Search for the cell housing the specified text and yield its [X, Y] center coordinate. 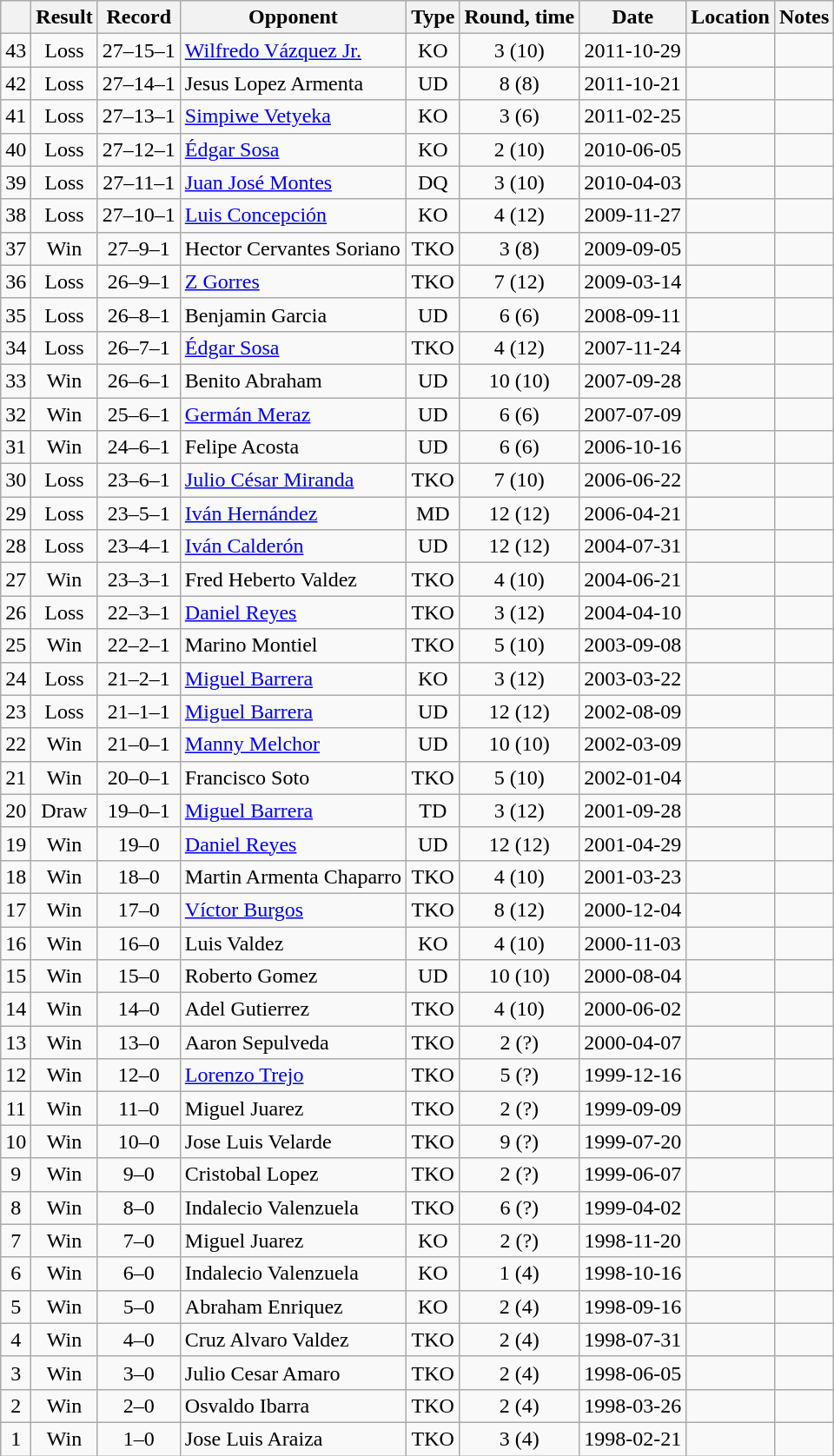
32 [16, 414]
5 (?) [520, 1075]
Aaron Sepulveda [293, 1042]
27–12–1 [139, 149]
15 [16, 976]
2011-02-25 [632, 116]
2008-09-11 [632, 314]
Felipe Acosta [293, 447]
24–6–1 [139, 447]
27 [16, 579]
26–8–1 [139, 314]
39 [16, 182]
Lorenzo Trejo [293, 1075]
Roberto Gomez [293, 976]
1998-03-26 [632, 1406]
7 (10) [520, 480]
2002-03-09 [632, 745]
1998-06-05 [632, 1373]
19–0 [139, 844]
37 [16, 248]
20 [16, 811]
Marino Montiel [293, 645]
33 [16, 381]
1998-02-21 [632, 1439]
Adel Gutierrez [293, 1009]
3 [16, 1373]
Juan José Montes [293, 182]
2002-08-09 [632, 711]
Type [433, 17]
20–0–1 [139, 778]
Simpiwe Vetyeka [293, 116]
22 [16, 745]
1999-07-20 [632, 1142]
Cruz Alvaro Valdez [293, 1340]
1999-06-07 [632, 1175]
8 [16, 1208]
21 [16, 778]
26–6–1 [139, 381]
3–0 [139, 1373]
2006-06-22 [632, 480]
21–2–1 [139, 678]
42 [16, 83]
18 [16, 877]
29 [16, 513]
17 [16, 910]
Osvaldo Ibarra [293, 1406]
1998-11-20 [632, 1241]
7 (12) [520, 281]
Manny Melchor [293, 745]
2004-07-31 [632, 546]
6–0 [139, 1274]
9 [16, 1175]
Luis Valdez [293, 943]
2000-06-02 [632, 1009]
22–3–1 [139, 612]
2 [16, 1406]
Notes [804, 17]
27–15–1 [139, 50]
2010-06-05 [632, 149]
2007-11-24 [632, 347]
6 [16, 1274]
2006-10-16 [632, 447]
2000-12-04 [632, 910]
Location [731, 17]
Jose Luis Velarde [293, 1142]
2000-04-07 [632, 1042]
Francisco Soto [293, 778]
Julio César Miranda [293, 480]
2001-04-29 [632, 844]
2003-03-22 [632, 678]
Germán Meraz [293, 414]
2007-07-09 [632, 414]
2011-10-29 [632, 50]
DQ [433, 182]
Iván Calderón [293, 546]
40 [16, 149]
Result [64, 17]
27–13–1 [139, 116]
2010-04-03 [632, 182]
16 [16, 943]
2001-09-28 [632, 811]
2003-09-08 [632, 645]
3 (4) [520, 1439]
2009-03-14 [632, 281]
1998-09-16 [632, 1307]
Martin Armenta Chaparro [293, 877]
1999-04-02 [632, 1208]
23 [16, 711]
TD [433, 811]
4 [16, 1340]
26–7–1 [139, 347]
Jesus Lopez Armenta [293, 83]
10–0 [139, 1142]
2002-01-04 [632, 778]
7–0 [139, 1241]
6 (?) [520, 1208]
Date [632, 17]
8–0 [139, 1208]
4–0 [139, 1340]
34 [16, 347]
27–10–1 [139, 215]
2001-03-23 [632, 877]
35 [16, 314]
12 [16, 1075]
Wilfredo Vázquez Jr. [293, 50]
11–0 [139, 1109]
MD [433, 513]
24 [16, 678]
Fred Heberto Valdez [293, 579]
13–0 [139, 1042]
2004-06-21 [632, 579]
1 [16, 1439]
1–0 [139, 1439]
2000-11-03 [632, 943]
2–0 [139, 1406]
30 [16, 480]
Benjamin Garcia [293, 314]
3 (6) [520, 116]
Z Gorres [293, 281]
2009-11-27 [632, 215]
2007-09-28 [632, 381]
Jose Luis Araiza [293, 1439]
Record [139, 17]
9–0 [139, 1175]
2006-04-21 [632, 513]
5–0 [139, 1307]
1999-12-16 [632, 1075]
Draw [64, 811]
14 [16, 1009]
16–0 [139, 943]
2 (10) [520, 149]
26 [16, 612]
19–0–1 [139, 811]
23–5–1 [139, 513]
36 [16, 281]
38 [16, 215]
21–0–1 [139, 745]
2000-08-04 [632, 976]
2004-04-10 [632, 612]
21–1–1 [139, 711]
8 (12) [520, 910]
12–0 [139, 1075]
3 (8) [520, 248]
25 [16, 645]
Benito Abraham [293, 381]
1 (4) [520, 1274]
1998-10-16 [632, 1274]
27–14–1 [139, 83]
Opponent [293, 17]
Round, time [520, 17]
1998-07-31 [632, 1340]
28 [16, 546]
41 [16, 116]
7 [16, 1241]
2011-10-21 [632, 83]
43 [16, 50]
13 [16, 1042]
1999-09-09 [632, 1109]
19 [16, 844]
9 (?) [520, 1142]
15–0 [139, 976]
8 (8) [520, 83]
23–3–1 [139, 579]
18–0 [139, 877]
Julio Cesar Amaro [293, 1373]
5 [16, 1307]
Abraham Enriquez [293, 1307]
23–6–1 [139, 480]
11 [16, 1109]
26–9–1 [139, 281]
23–4–1 [139, 546]
Hector Cervantes Soriano [293, 248]
Iván Hernández [293, 513]
14–0 [139, 1009]
27–11–1 [139, 182]
27–9–1 [139, 248]
22–2–1 [139, 645]
17–0 [139, 910]
Cristobal Lopez [293, 1175]
31 [16, 447]
10 [16, 1142]
Víctor Burgos [293, 910]
2009-09-05 [632, 248]
25–6–1 [139, 414]
Luis Concepción [293, 215]
